For the text-containing cell, return its midpoint in [x, y] coordinate format. 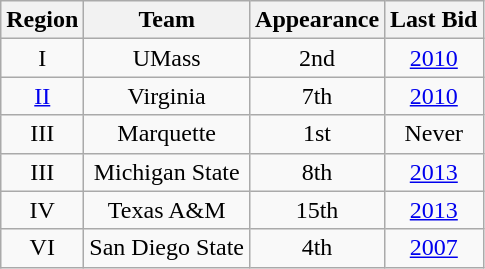
II [42, 96]
I [42, 58]
2007 [434, 248]
8th [318, 172]
7th [318, 96]
2nd [318, 58]
Marquette [167, 134]
UMass [167, 58]
San Diego State [167, 248]
Appearance [318, 20]
4th [318, 248]
VI [42, 248]
Never [434, 134]
Region [42, 20]
Last Bid [434, 20]
Virginia [167, 96]
15th [318, 210]
IV [42, 210]
1st [318, 134]
Team [167, 20]
Texas A&M [167, 210]
Michigan State [167, 172]
